Output the (X, Y) coordinate of the center of the cell containing the given text.  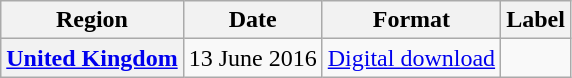
Digital download (411, 58)
Format (411, 20)
Region (92, 20)
Label (536, 20)
United Kingdom (92, 58)
13 June 2016 (252, 58)
Date (252, 20)
